Return [X, Y] of the center of cell containing provided text 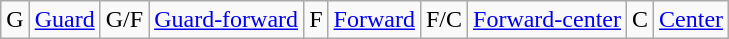
Center [692, 20]
Forward-center [548, 20]
G [15, 20]
Forward [374, 20]
C [640, 20]
F/C [444, 20]
Guard-forward [226, 20]
Guard [64, 20]
G/F [124, 20]
F [316, 20]
